Extract the [x, y] coordinate from the center of the cell holding the provided text.  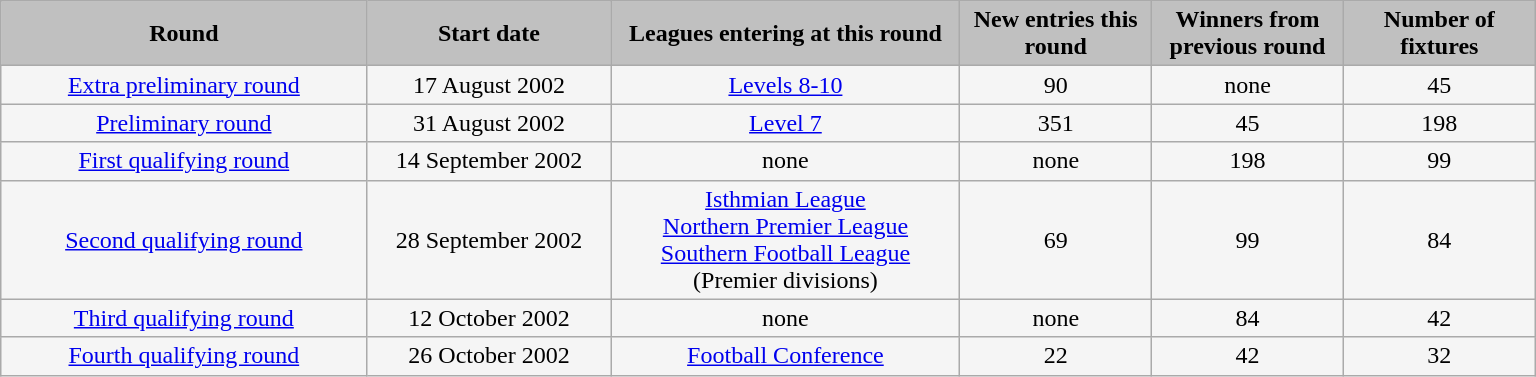
Round [184, 34]
Second qualifying round [184, 240]
22 [1056, 356]
Extra preliminary round [184, 85]
Leagues entering at this round [786, 34]
Fourth qualifying round [184, 356]
69 [1056, 240]
Levels 8-10 [786, 85]
Football Conference [786, 356]
14 September 2002 [489, 161]
351 [1056, 123]
26 October 2002 [489, 356]
Level 7 [786, 123]
32 [1439, 356]
Number of fixtures [1439, 34]
17 August 2002 [489, 85]
Start date [489, 34]
Third qualifying round [184, 318]
First qualifying round [184, 161]
31 August 2002 [489, 123]
Isthmian LeagueNorthern Premier LeagueSouthern Football League(Premier divisions) [786, 240]
New entries this round [1056, 34]
12 October 2002 [489, 318]
28 September 2002 [489, 240]
Preliminary round [184, 123]
90 [1056, 85]
Winners from previous round [1248, 34]
